Extract the [x, y] coordinate from the center of the cell holding the provided text.  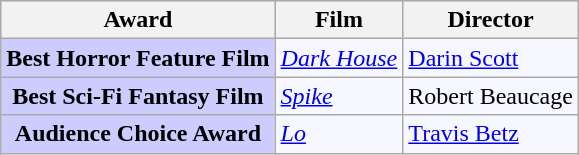
Robert Beaucage [491, 96]
Director [491, 20]
Award [138, 20]
Spike [339, 96]
Darin Scott [491, 58]
Audience Choice Award [138, 134]
Film [339, 20]
Travis Betz [491, 134]
Lo [339, 134]
Best Horror Feature Film [138, 58]
Dark House [339, 58]
Best Sci-Fi Fantasy Film [138, 96]
